Find where the given text appears and provide that cell's center as [x, y] coordinate. 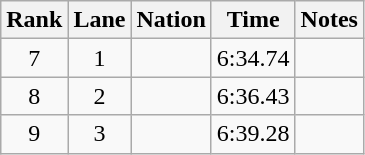
1 [100, 58]
Lane [100, 20]
Notes [329, 20]
Rank [34, 20]
Nation [171, 20]
2 [100, 96]
6:34.74 [253, 58]
7 [34, 58]
6:39.28 [253, 134]
3 [100, 134]
8 [34, 96]
6:36.43 [253, 96]
9 [34, 134]
Time [253, 20]
